From the cell containing the given text, extract its center point as [X, Y] coordinate. 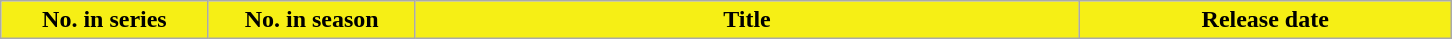
Release date [1266, 20]
No. in season [312, 20]
Title [746, 20]
No. in series [104, 20]
